Scan for the cell matching the given text and deliver its [X, Y] coordinate at center. 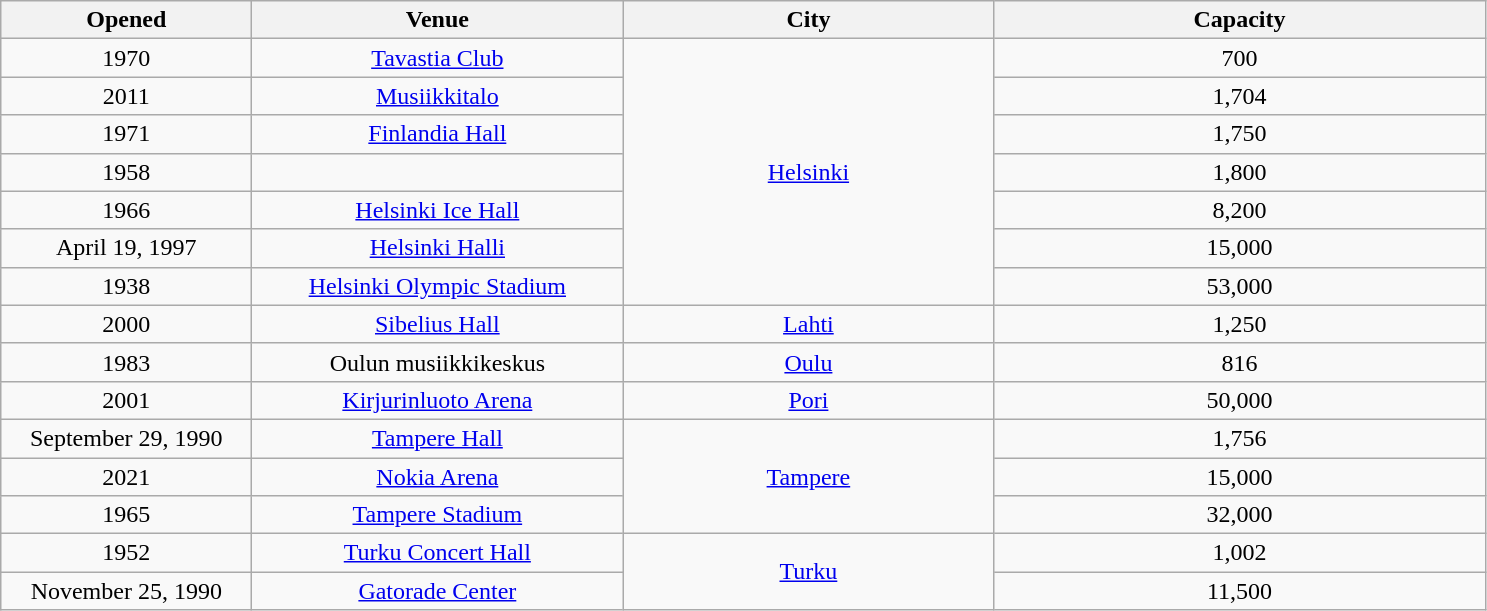
32,000 [1240, 515]
53,000 [1240, 286]
Turku Concert Hall [438, 553]
Musiikkitalo [438, 96]
1971 [126, 134]
1,704 [1240, 96]
Helsinki Ice Hall [438, 210]
2001 [126, 400]
2011 [126, 96]
1938 [126, 286]
Gatorade Center [438, 591]
Helsinki Halli [438, 248]
Opened [126, 20]
1970 [126, 58]
11,500 [1240, 591]
Lahti [808, 324]
1966 [126, 210]
Helsinki Olympic Stadium [438, 286]
Tampere Hall [438, 438]
700 [1240, 58]
Tampere Stadium [438, 515]
November 25, 1990 [126, 591]
Oulu [808, 362]
1,250 [1240, 324]
Nokia Arena [438, 477]
Finlandia Hall [438, 134]
1,800 [1240, 172]
1983 [126, 362]
2000 [126, 324]
Kirjurinluoto Arena [438, 400]
Oulun musiikkikeskus [438, 362]
Turku [808, 572]
1,002 [1240, 553]
1958 [126, 172]
September 29, 1990 [126, 438]
2021 [126, 477]
Capacity [1240, 20]
Venue [438, 20]
50,000 [1240, 400]
1965 [126, 515]
Pori [808, 400]
8,200 [1240, 210]
April 19, 1997 [126, 248]
816 [1240, 362]
City [808, 20]
Helsinki [808, 172]
Tavastia Club [438, 58]
1,750 [1240, 134]
Tampere [808, 476]
1,756 [1240, 438]
1952 [126, 553]
Sibelius Hall [438, 324]
